Search for the cell housing the specified text and yield its [x, y] center coordinate. 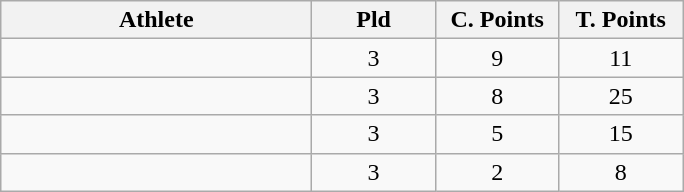
T. Points [621, 20]
2 [497, 172]
Athlete [156, 20]
25 [621, 96]
11 [621, 58]
C. Points [497, 20]
9 [497, 58]
Pld [374, 20]
15 [621, 134]
5 [497, 134]
